Provide the [X, Y] coordinate of the cell's center where the given text is located.  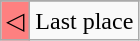
◁ [16, 21]
Last place [84, 21]
